Identify which cell holds the provided text, then report its [x, y] central coordinate. 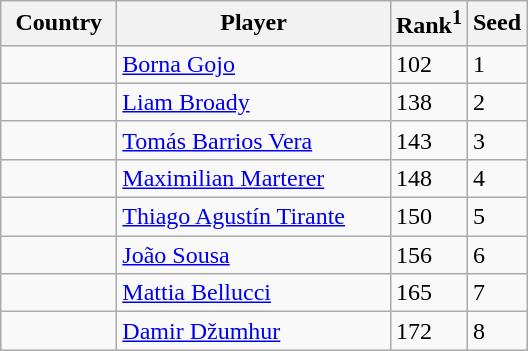
150 [428, 217]
5 [496, 217]
2 [496, 102]
Damir Džumhur [254, 331]
Player [254, 24]
6 [496, 255]
Mattia Bellucci [254, 293]
Seed [496, 24]
3 [496, 140]
Tomás Barrios Vera [254, 140]
1 [496, 64]
Maximilian Marterer [254, 178]
Liam Broady [254, 102]
165 [428, 293]
Borna Gojo [254, 64]
156 [428, 255]
143 [428, 140]
Thiago Agustín Tirante [254, 217]
172 [428, 331]
148 [428, 178]
8 [496, 331]
102 [428, 64]
João Sousa [254, 255]
7 [496, 293]
Rank1 [428, 24]
Country [59, 24]
138 [428, 102]
4 [496, 178]
